Locate the cell with the specified text and output its (X, Y) center coordinate. 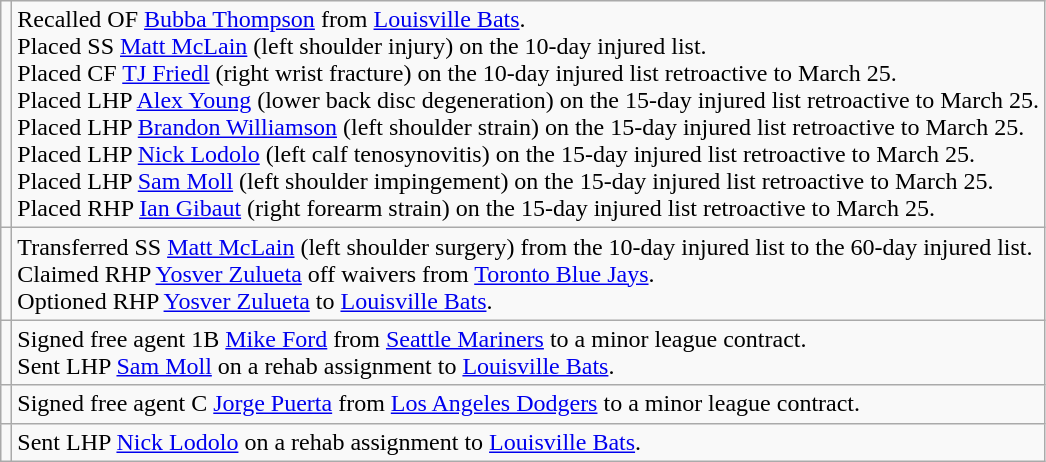
Sent LHP Nick Lodolo on a rehab assignment to Louisville Bats. (528, 442)
Signed free agent 1B Mike Ford from Seattle Mariners to a minor league contract. Sent LHP Sam Moll on a rehab assignment to Louisville Bats. (528, 352)
Signed free agent C Jorge Puerta from Los Angeles Dodgers to a minor league contract. (528, 404)
